Locate the cell with the specified text and output its (x, y) center coordinate. 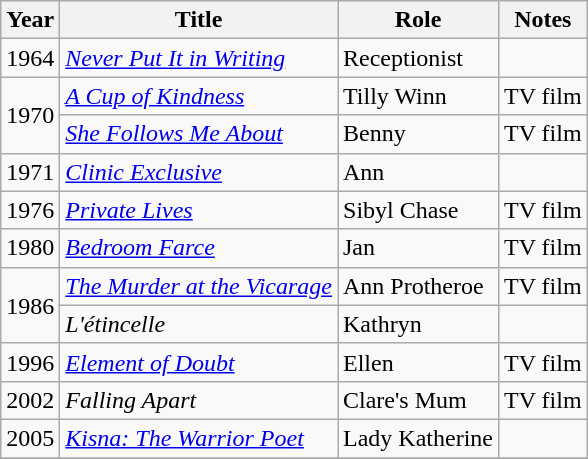
Year (30, 20)
Receptionist (418, 58)
1970 (30, 115)
Jan (418, 248)
A Cup of Kindness (199, 96)
Ann Protheroe (418, 286)
Benny (418, 134)
Notes (542, 20)
Bedroom Farce (199, 248)
Falling Apart (199, 400)
2005 (30, 438)
Private Lives (199, 210)
Ellen (418, 362)
Title (199, 20)
She Follows Me About (199, 134)
Never Put It in Writing (199, 58)
The Murder at the Vicarage (199, 286)
1996 (30, 362)
1980 (30, 248)
Lady Katherine (418, 438)
Element of Doubt (199, 362)
Ann (418, 172)
1976 (30, 210)
L'étincelle (199, 324)
Tilly Winn (418, 96)
Clare's Mum (418, 400)
Kisna: The Warrior Poet (199, 438)
Role (418, 20)
Kathryn (418, 324)
2002 (30, 400)
1986 (30, 305)
Sibyl Chase (418, 210)
Clinic Exclusive (199, 172)
1971 (30, 172)
1964 (30, 58)
